Scan for the cell matching the given text and deliver its (x, y) coordinate at center. 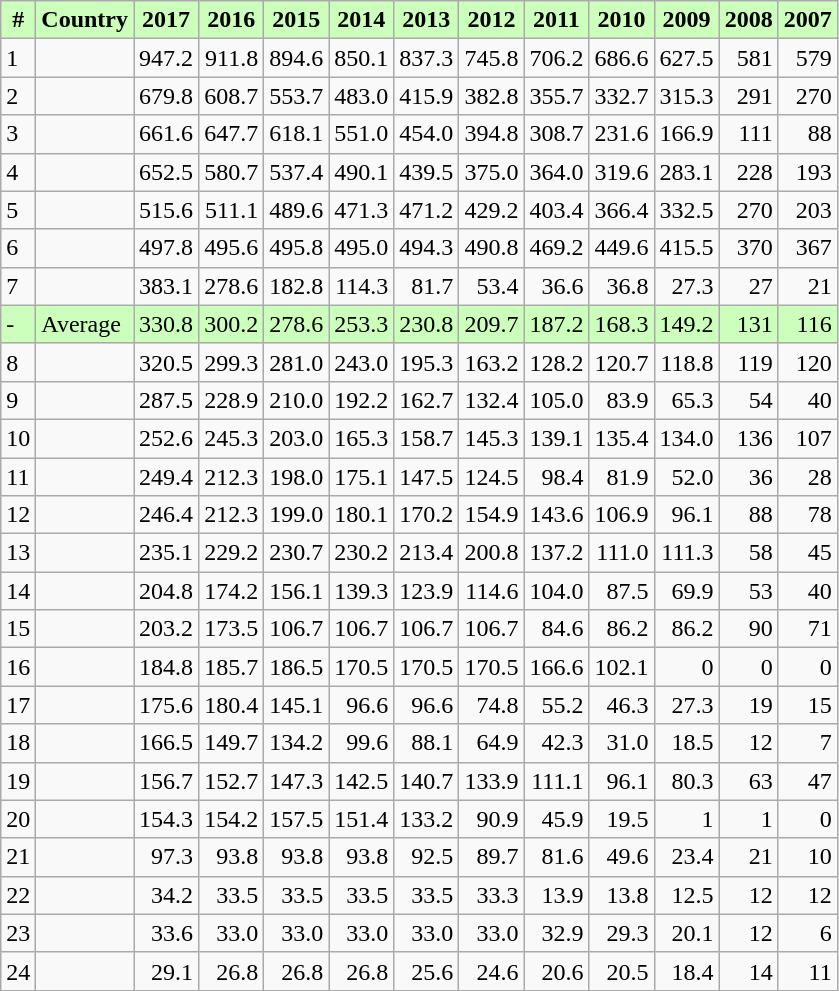
123.9 (426, 591)
97.3 (166, 857)
170.2 (426, 515)
332.5 (686, 210)
116 (808, 324)
31.0 (622, 743)
494.3 (426, 248)
81.9 (622, 477)
147.3 (296, 781)
16 (18, 667)
403.4 (556, 210)
837.3 (426, 58)
83.9 (622, 400)
511.1 (232, 210)
253.3 (362, 324)
33.3 (492, 895)
152.7 (232, 781)
471.3 (362, 210)
111.3 (686, 553)
147.5 (426, 477)
45 (808, 553)
203.0 (296, 438)
47 (808, 781)
2 (18, 96)
71 (808, 629)
332.7 (622, 96)
163.2 (492, 362)
490.8 (492, 248)
193 (808, 172)
195.3 (426, 362)
32.9 (556, 933)
209.7 (492, 324)
246.4 (166, 515)
22 (18, 895)
3 (18, 134)
156.7 (166, 781)
45.9 (556, 819)
198.0 (296, 477)
2010 (622, 20)
78 (808, 515)
80.3 (686, 781)
87.5 (622, 591)
166.5 (166, 743)
2013 (426, 20)
2011 (556, 20)
647.7 (232, 134)
132.4 (492, 400)
911.8 (232, 58)
24 (18, 971)
204.8 (166, 591)
382.8 (492, 96)
99.6 (362, 743)
145.1 (296, 705)
608.7 (232, 96)
652.5 (166, 172)
175.1 (362, 477)
483.0 (362, 96)
706.2 (556, 58)
439.5 (426, 172)
63 (748, 781)
192.2 (362, 400)
235.1 (166, 553)
210.0 (296, 400)
18 (18, 743)
200.8 (492, 553)
230.2 (362, 553)
2017 (166, 20)
120.7 (622, 362)
367 (808, 248)
145.3 (492, 438)
166.6 (556, 667)
283.1 (686, 172)
8 (18, 362)
Country (85, 20)
947.2 (166, 58)
143.6 (556, 515)
174.2 (232, 591)
28 (808, 477)
- (18, 324)
114.6 (492, 591)
185.7 (232, 667)
158.7 (426, 438)
98.4 (556, 477)
81.7 (426, 286)
134.0 (686, 438)
90.9 (492, 819)
88.1 (426, 743)
679.8 (166, 96)
213.4 (426, 553)
42.3 (556, 743)
429.2 (492, 210)
135.4 (622, 438)
162.7 (426, 400)
2007 (808, 20)
20.6 (556, 971)
180.1 (362, 515)
20.1 (686, 933)
2015 (296, 20)
2008 (748, 20)
394.8 (492, 134)
229.2 (232, 553)
300.2 (232, 324)
33.6 (166, 933)
151.4 (362, 819)
157.5 (296, 819)
19.5 (622, 819)
5 (18, 210)
850.1 (362, 58)
74.8 (492, 705)
553.7 (296, 96)
54 (748, 400)
366.4 (622, 210)
119 (748, 362)
105.0 (556, 400)
490.1 (362, 172)
# (18, 20)
580.7 (232, 172)
111.0 (622, 553)
515.6 (166, 210)
249.4 (166, 477)
27 (748, 286)
471.2 (426, 210)
469.2 (556, 248)
168.3 (622, 324)
281.0 (296, 362)
137.2 (556, 553)
20.5 (622, 971)
581 (748, 58)
175.6 (166, 705)
2016 (232, 20)
449.6 (622, 248)
495.8 (296, 248)
111.1 (556, 781)
131 (748, 324)
156.1 (296, 591)
154.3 (166, 819)
745.8 (492, 58)
2009 (686, 20)
139.1 (556, 438)
69.9 (686, 591)
65.3 (686, 400)
186.5 (296, 667)
118.8 (686, 362)
84.6 (556, 629)
355.7 (556, 96)
187.2 (556, 324)
23 (18, 933)
124.5 (492, 477)
102.1 (622, 667)
319.6 (622, 172)
29.1 (166, 971)
579 (808, 58)
245.3 (232, 438)
139.3 (362, 591)
149.7 (232, 743)
203.2 (166, 629)
90 (748, 629)
180.4 (232, 705)
166.9 (686, 134)
53.4 (492, 286)
184.8 (166, 667)
2012 (492, 20)
114.3 (362, 286)
299.3 (232, 362)
25.6 (426, 971)
661.6 (166, 134)
134.2 (296, 743)
315.3 (686, 96)
24.6 (492, 971)
231.6 (622, 134)
133.9 (492, 781)
154.9 (492, 515)
537.4 (296, 172)
330.8 (166, 324)
203 (808, 210)
52.0 (686, 477)
495.6 (232, 248)
497.8 (166, 248)
36.8 (622, 286)
12.5 (686, 895)
120 (808, 362)
36 (748, 477)
55.2 (556, 705)
686.6 (622, 58)
364.0 (556, 172)
383.1 (166, 286)
454.0 (426, 134)
415.5 (686, 248)
29.3 (622, 933)
133.2 (426, 819)
627.5 (686, 58)
165.3 (362, 438)
81.6 (556, 857)
46.3 (622, 705)
243.0 (362, 362)
136 (748, 438)
370 (748, 248)
199.0 (296, 515)
13.8 (622, 895)
551.0 (362, 134)
149.2 (686, 324)
13 (18, 553)
13.9 (556, 895)
89.7 (492, 857)
53 (748, 591)
375.0 (492, 172)
Average (85, 324)
58 (748, 553)
36.6 (556, 286)
92.5 (426, 857)
287.5 (166, 400)
618.1 (296, 134)
49.6 (622, 857)
182.8 (296, 286)
107 (808, 438)
894.6 (296, 58)
228.9 (232, 400)
415.9 (426, 96)
23.4 (686, 857)
34.2 (166, 895)
111 (748, 134)
489.6 (296, 210)
495.0 (362, 248)
142.5 (362, 781)
291 (748, 96)
230.7 (296, 553)
104.0 (556, 591)
106.9 (622, 515)
9 (18, 400)
230.8 (426, 324)
173.5 (232, 629)
20 (18, 819)
64.9 (492, 743)
128.2 (556, 362)
18.4 (686, 971)
228 (748, 172)
140.7 (426, 781)
2014 (362, 20)
320.5 (166, 362)
252.6 (166, 438)
17 (18, 705)
154.2 (232, 819)
18.5 (686, 743)
4 (18, 172)
308.7 (556, 134)
